Output the (x, y) coordinate of the center of the cell containing the given text.  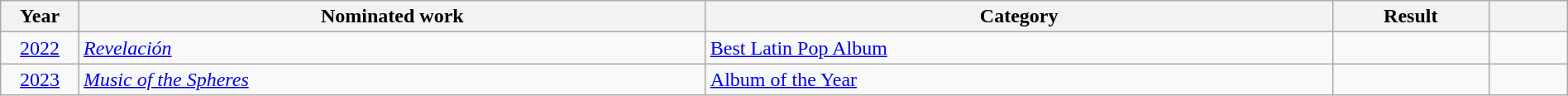
2023 (40, 79)
Best Latin Pop Album (1019, 48)
Nominated work (392, 17)
Category (1019, 17)
Album of the Year (1019, 79)
2022 (40, 48)
Year (40, 17)
Music of the Spheres (392, 79)
Revelación (392, 48)
Result (1411, 17)
